For the text-containing cell, return its midpoint in [X, Y] coordinate format. 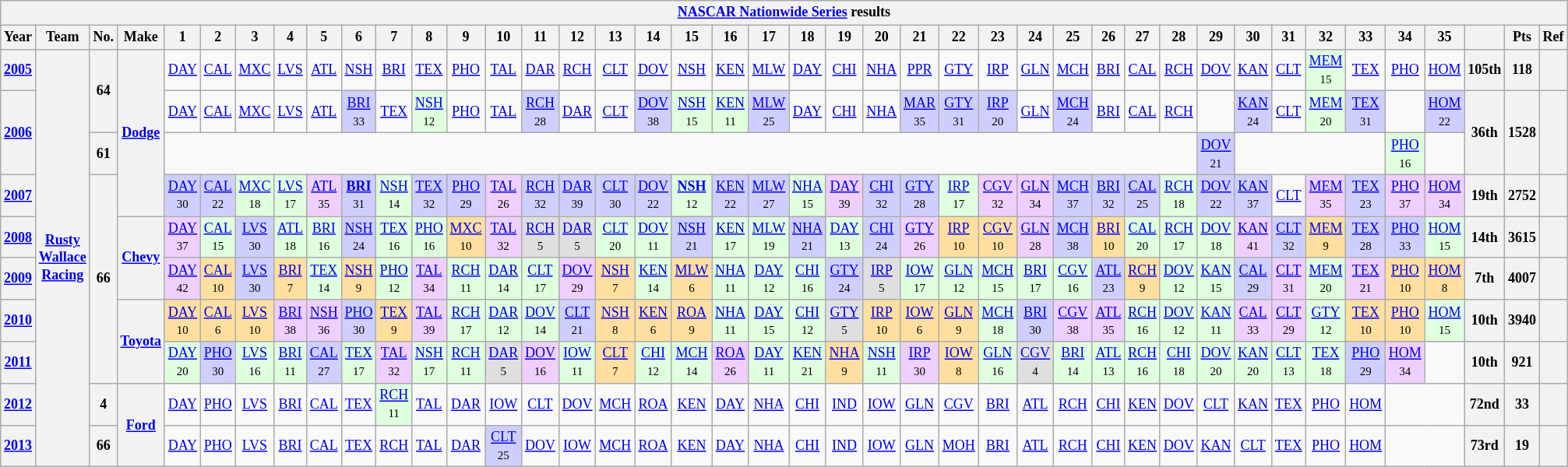
NSH7 [615, 279]
DOV11 [654, 237]
CAL29 [1253, 279]
17 [768, 37]
MLW6 [692, 279]
24 [1036, 37]
BRI38 [291, 321]
TEX16 [394, 237]
CAL25 [1143, 195]
NASCAR Nationwide Series results [784, 12]
BRI16 [324, 237]
HOM8 [1444, 279]
Rusty Wallace Racing [62, 258]
PHO12 [394, 279]
KEN11 [731, 112]
2010 [19, 321]
DOV21 [1216, 153]
GTY12 [1326, 321]
GTY [958, 70]
DAY30 [182, 195]
TAL34 [428, 279]
2011 [19, 363]
CLT30 [615, 195]
118 [1522, 70]
DOV16 [541, 363]
ROA26 [731, 363]
TEX23 [1366, 195]
DAY39 [844, 195]
TEX31 [1366, 112]
ROA9 [692, 321]
MOH [958, 446]
CGV32 [998, 195]
Chevy [140, 258]
CLT31 [1288, 279]
14 [654, 37]
CLT13 [1288, 363]
DAY11 [768, 363]
LVS10 [255, 321]
CAL33 [1253, 321]
MLW19 [768, 237]
KEN6 [654, 321]
19th [1485, 195]
18 [808, 37]
4007 [1522, 279]
MAR35 [920, 112]
3 [255, 37]
GLN28 [1036, 237]
KEN14 [654, 279]
MCH24 [1073, 112]
34 [1405, 37]
CLT32 [1288, 237]
8 [428, 37]
36th [1485, 132]
MCH38 [1073, 237]
KAN37 [1253, 195]
14th [1485, 237]
RCH28 [541, 112]
IRP20 [998, 112]
KAN24 [1253, 112]
NSH11 [882, 363]
27 [1143, 37]
MEM15 [1326, 70]
29 [1216, 37]
GTY26 [920, 237]
GTY31 [958, 112]
ATL23 [1108, 279]
MXC10 [466, 237]
72nd [1485, 404]
IOW11 [577, 363]
61 [103, 153]
GLN34 [1036, 195]
BRI33 [358, 112]
MLW [768, 70]
BRI7 [291, 279]
TEX10 [1366, 321]
TEX14 [324, 279]
CAL20 [1143, 237]
RCH18 [1179, 195]
NSH15 [692, 112]
IRP5 [882, 279]
CLT7 [615, 363]
3940 [1522, 321]
MEM9 [1326, 237]
CGV16 [1073, 279]
12 [577, 37]
MEM35 [1326, 195]
2008 [19, 237]
2013 [19, 446]
CHI18 [1179, 363]
BRI14 [1073, 363]
73rd [1485, 446]
TEX32 [428, 195]
7 [394, 37]
CGV38 [1073, 321]
2005 [19, 70]
TAL39 [428, 321]
CAL22 [218, 195]
CHI16 [808, 279]
RCH9 [1143, 279]
20 [882, 37]
MLW27 [768, 195]
DOV29 [577, 279]
Pts [1522, 37]
BRI17 [1036, 279]
BRI11 [291, 363]
BRI32 [1108, 195]
MCH37 [1073, 195]
22 [958, 37]
IOW6 [920, 321]
2007 [19, 195]
21 [920, 37]
CLT29 [1288, 321]
31 [1288, 37]
IRP17 [958, 195]
1 [182, 37]
15 [692, 37]
DAY42 [182, 279]
28 [1179, 37]
TEX28 [1366, 237]
1528 [1522, 132]
LVS17 [291, 195]
TEX18 [1326, 363]
DAY37 [182, 237]
TEX9 [394, 321]
BRI31 [358, 195]
6 [358, 37]
GTY28 [920, 195]
10 [503, 37]
CGV10 [998, 237]
26 [1108, 37]
DOV14 [541, 321]
KEN17 [731, 237]
IOW17 [920, 279]
CLT21 [577, 321]
2006 [19, 132]
CAL6 [218, 321]
TEX21 [1366, 279]
DAR39 [577, 195]
MCH14 [692, 363]
NSH21 [692, 237]
KEN21 [808, 363]
NHA9 [844, 363]
NSH24 [358, 237]
DAY12 [768, 279]
Dodge [140, 132]
2009 [19, 279]
CAL27 [324, 363]
DOV38 [654, 112]
KAN41 [1253, 237]
CLT20 [615, 237]
MLW25 [768, 112]
IOW8 [958, 363]
Year [19, 37]
GLN12 [958, 279]
GLN9 [958, 321]
Make [140, 37]
DAY13 [844, 237]
DOV18 [1216, 237]
16 [731, 37]
HOM22 [1444, 112]
9 [466, 37]
IRP30 [920, 363]
3615 [1522, 237]
CHI24 [882, 237]
NSH8 [615, 321]
DOV20 [1216, 363]
CGV4 [1036, 363]
7th [1485, 279]
NHA21 [808, 237]
Team [62, 37]
NSH14 [394, 195]
IRP [998, 70]
TAL26 [503, 195]
30 [1253, 37]
KAN20 [1253, 363]
Ford [140, 425]
LVS16 [255, 363]
DAY10 [182, 321]
105th [1485, 70]
No. [103, 37]
TEX17 [358, 363]
GTY5 [844, 321]
DAY20 [182, 363]
ATL18 [291, 237]
Ref [1553, 37]
2752 [1522, 195]
64 [103, 90]
DAR14 [503, 279]
NSH36 [324, 321]
PHO33 [1405, 237]
BRI10 [1108, 237]
GLN16 [998, 363]
KAN15 [1216, 279]
MXC18 [255, 195]
NSH17 [428, 363]
GTY24 [844, 279]
13 [615, 37]
PHO37 [1405, 195]
921 [1522, 363]
CAL15 [218, 237]
CHI32 [882, 195]
CLT17 [541, 279]
RCH32 [541, 195]
MCH18 [998, 321]
BRI30 [1036, 321]
CLT25 [503, 446]
25 [1073, 37]
11 [541, 37]
ATL13 [1108, 363]
NHA15 [808, 195]
2012 [19, 404]
MCH15 [998, 279]
35 [1444, 37]
CGV [958, 404]
NSH9 [358, 279]
KEN22 [731, 195]
32 [1326, 37]
Toyota [140, 341]
RCH5 [541, 237]
KAN11 [1216, 321]
PPR [920, 70]
CAL10 [218, 279]
2 [218, 37]
DAY15 [768, 321]
5 [324, 37]
DAR12 [503, 321]
23 [998, 37]
